For the text-containing cell, return its midpoint in (X, Y) coordinate format. 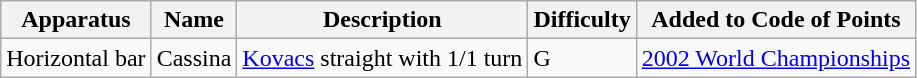
Difficulty (582, 20)
Horizontal bar (76, 58)
G (582, 58)
2002 World Championships (776, 58)
Name (194, 20)
Description (382, 20)
Apparatus (76, 20)
Cassina (194, 58)
Kovacs straight with 1/1 turn (382, 58)
Added to Code of Points (776, 20)
